Capture the cell that displays the provided text and extract its (X, Y) central coordinate. 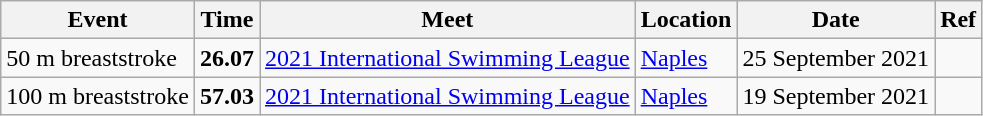
50 m breaststroke (98, 58)
Location (686, 20)
26.07 (226, 58)
25 September 2021 (836, 58)
Meet (448, 20)
100 m breaststroke (98, 96)
Time (226, 20)
57.03 (226, 96)
19 September 2021 (836, 96)
Date (836, 20)
Event (98, 20)
Ref (958, 20)
